Determine the (X, Y) coordinate at the center of the cell enclosing the given text.  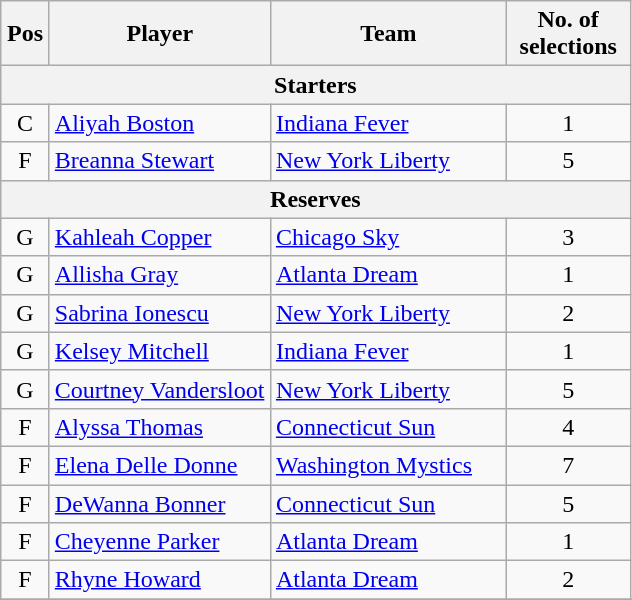
Team (388, 34)
Sabrina Ionescu (160, 313)
Courtney Vandersloot (160, 389)
Kelsey Mitchell (160, 351)
Aliyah Boston (160, 123)
C (26, 123)
Washington Mystics (388, 465)
3 (568, 237)
Kahleah Copper (160, 237)
4 (568, 427)
Reserves (316, 199)
Alyssa Thomas (160, 427)
7 (568, 465)
Cheyenne Parker (160, 542)
Chicago Sky (388, 237)
Player (160, 34)
DeWanna Bonner (160, 503)
Breanna Stewart (160, 161)
Starters (316, 85)
Rhyne Howard (160, 580)
Elena Delle Donne (160, 465)
Allisha Gray (160, 275)
Pos (26, 34)
No. of selections (568, 34)
